For the text-containing cell, return its midpoint in (x, y) coordinate format. 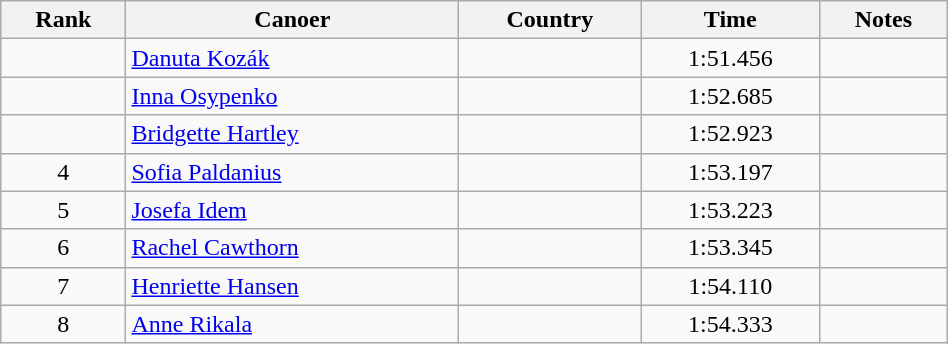
Country (550, 20)
1:53.223 (730, 210)
Rank (64, 20)
1:54.333 (730, 324)
Bridgette Hartley (292, 134)
1:52.685 (730, 96)
Henriette Hansen (292, 286)
1:54.110 (730, 286)
Anne Rikala (292, 324)
Josefa Idem (292, 210)
1:53.345 (730, 248)
6 (64, 248)
Rachel Cawthorn (292, 248)
7 (64, 286)
5 (64, 210)
Canoer (292, 20)
Notes (884, 20)
Sofia Paldanius (292, 172)
1:51.456 (730, 58)
Danuta Kozák (292, 58)
8 (64, 324)
1:53.197 (730, 172)
1:52.923 (730, 134)
Inna Osypenko (292, 96)
Time (730, 20)
4 (64, 172)
